For the text-containing cell, return its midpoint in [X, Y] coordinate format. 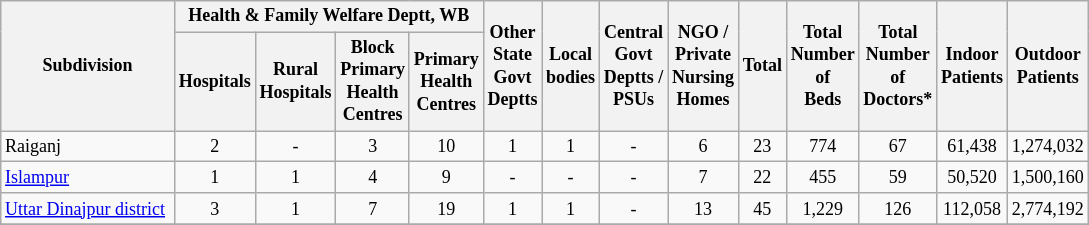
1,229 [822, 208]
IndoorPatients [972, 66]
1,274,032 [1048, 146]
50,520 [972, 178]
61,438 [972, 146]
59 [898, 178]
Subdivision [88, 66]
Localbodies [571, 66]
TotalNumberofDoctors* [898, 66]
22 [762, 178]
1,500,160 [1048, 178]
TotalNumberofBeds [822, 66]
OutdoorPatients [1048, 66]
126 [898, 208]
BlockPrimaryHealthCentres [373, 82]
112,058 [972, 208]
4 [373, 178]
NGO /PrivateNursingHomes [704, 66]
Uttar Dinajpur district [88, 208]
45 [762, 208]
Islampur [88, 178]
2 [214, 146]
774 [822, 146]
23 [762, 146]
Health & Family Welfare Deptt, WB [328, 16]
10 [446, 146]
2,774,192 [1048, 208]
13 [704, 208]
Hospitals [214, 82]
455 [822, 178]
Total [762, 66]
OtherStateGovtDeptts [512, 66]
67 [898, 146]
RuralHospitals [296, 82]
19 [446, 208]
PrimaryHealthCentres [446, 82]
Raiganj [88, 146]
9 [446, 178]
CentralGovtDeptts /PSUs [633, 66]
6 [704, 146]
